Identify which cell holds the provided text, then report its (X, Y) central coordinate. 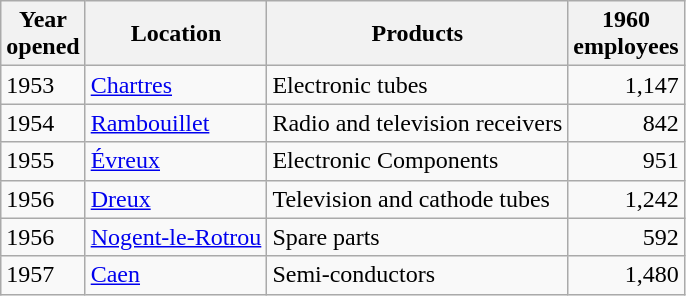
Évreux (176, 161)
Television and cathode tubes (418, 199)
Spare parts (418, 237)
Chartres (176, 85)
1953 (43, 85)
Electronic Components (418, 161)
842 (626, 123)
1954 (43, 123)
1,147 (626, 85)
Rambouillet (176, 123)
Semi-conductors (418, 275)
Products (418, 34)
Electronic tubes (418, 85)
1955 (43, 161)
Yearopened (43, 34)
1,480 (626, 275)
Caen (176, 275)
1960employees (626, 34)
951 (626, 161)
Location (176, 34)
Nogent-le-Rotrou (176, 237)
Radio and television receivers (418, 123)
1,242 (626, 199)
Dreux (176, 199)
592 (626, 237)
1957 (43, 275)
